Output the [x, y] coordinate of the center of the cell containing the given text.  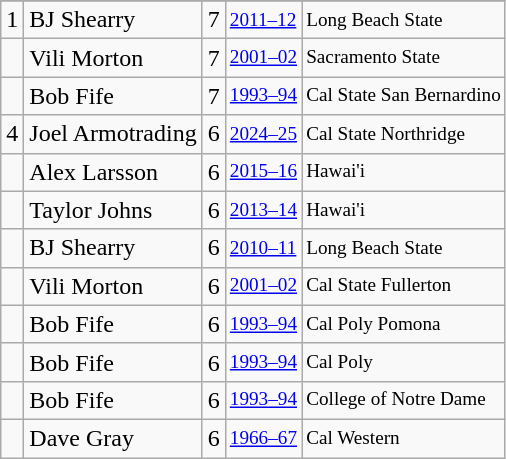
2011–12 [263, 20]
Joel Armotrading [113, 134]
Cal State San Bernardino [404, 96]
1966–67 [263, 438]
Sacramento State [404, 58]
Alex Larsson [113, 172]
Cal Poly [404, 362]
2013–14 [263, 210]
2024–25 [263, 134]
Cal State Northridge [404, 134]
College of Notre Dame [404, 400]
1 [12, 20]
Cal Western [404, 438]
2015–16 [263, 172]
4 [12, 134]
Dave Gray [113, 438]
2010–11 [263, 248]
Cal State Fullerton [404, 286]
Taylor Johns [113, 210]
Cal Poly Pomona [404, 324]
